Capture the cell that displays the provided text and extract its (x, y) central coordinate. 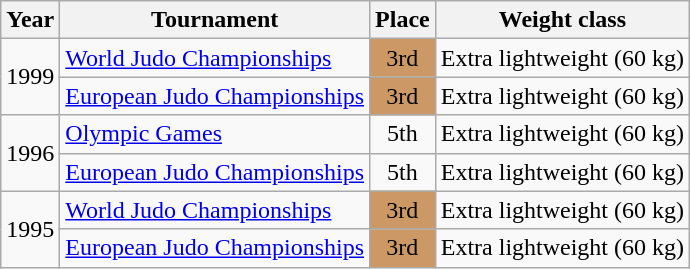
1999 (30, 77)
Year (30, 20)
1995 (30, 229)
Place (403, 20)
Olympic Games (215, 134)
Weight class (562, 20)
1996 (30, 153)
Tournament (215, 20)
